Return [X, Y] of the center of cell containing provided text 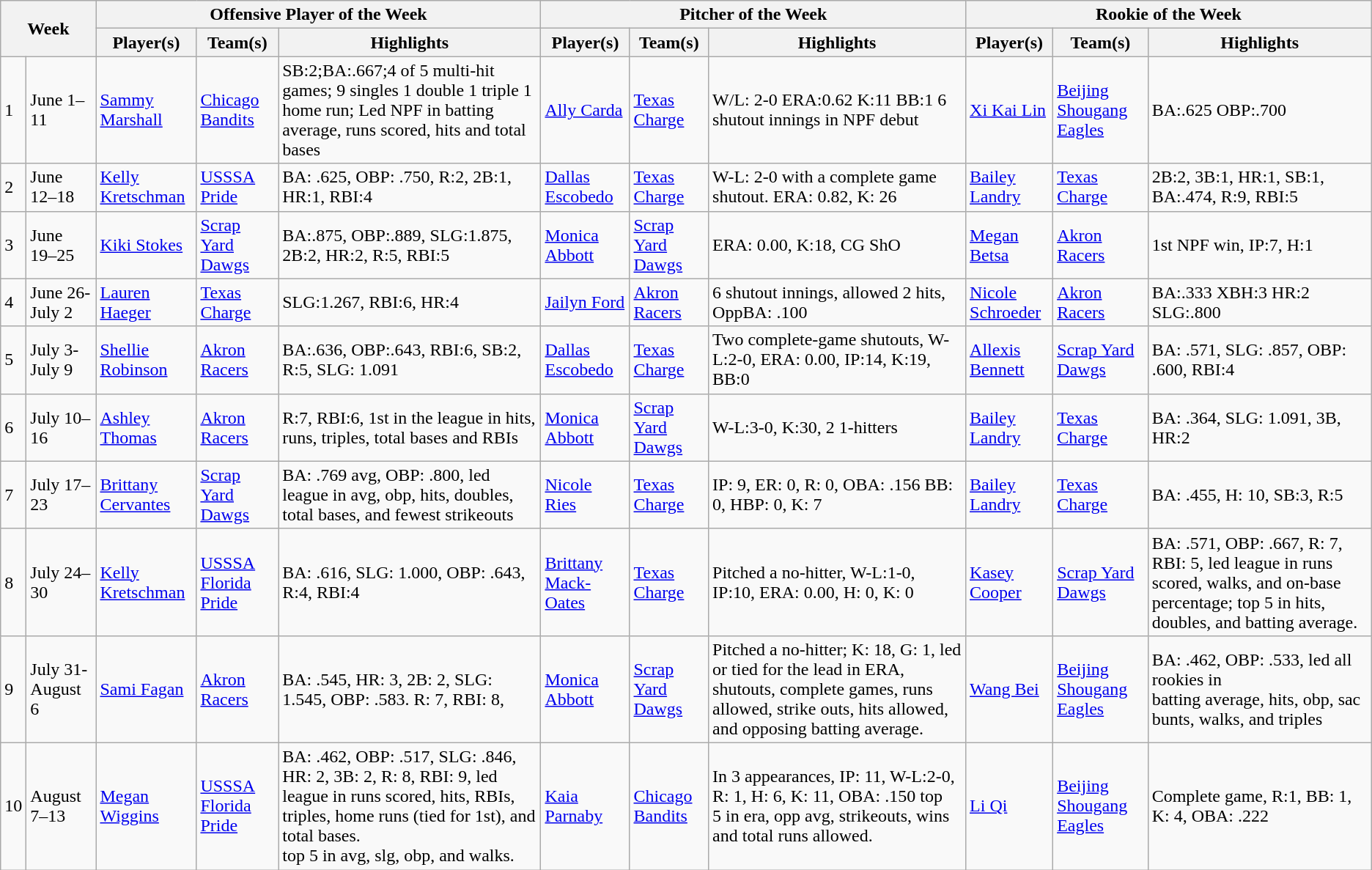
BA:.875, OBP:.889, SLG:1.875, 2B:2, HR:2, R:5, RBI:5 [410, 245]
BA: .545, HR: 3, 2B: 2, SLG: 1.545, OBP: .583. R: 7, RBI: 8, [410, 689]
June 26-July 2 [62, 302]
BA: .625, OBP: .750, R:2, 2B:1, HR:1, RBI:4 [410, 188]
BA:.333 XBH:3 HR:2 SLG:.800 [1259, 302]
Sammy Marshall [147, 110]
Week [48, 29]
Kiki Stokes [147, 245]
Brittany Cervantes [147, 495]
BA: .571, OBP: .667, R: 7, RBI: 5, led league in runs scored, walks, and on-base percentage; top 5 in hits, doubles, and batting average. [1259, 582]
Pitcher of the Week [753, 15]
BA: .455, H: 10, SB:3, R:5 [1259, 495]
Kaia Parnaby [585, 806]
Shellie Robinson [147, 360]
BA: .616, SLG: 1.000, OBP: .643, R:4, RBI:4 [410, 582]
July 10–16 [62, 427]
Pitched a no-hitter, W-L:1-0, IP:10, ERA: 0.00, H: 0, K: 0 [837, 582]
July 3-July 9 [62, 360]
9 [13, 689]
Kasey Cooper [1010, 582]
1 [13, 110]
Xi Kai Lin [1010, 110]
W-L:3-0, K:30, 2 1-hitters [837, 427]
3 [13, 245]
Jailyn Ford [585, 302]
ERA: 0.00, K:18, CG ShO [837, 245]
Brittany Mack-Oates [585, 582]
5 [13, 360]
SLG:1.267, RBI:6, HR:4 [410, 302]
Ashley Thomas [147, 427]
Megan Betsa [1010, 245]
BA:.636, OBP:.643, RBI:6, SB:2, R:5, SLG: 1.091 [410, 360]
BA:.625 OBP:.700 [1259, 110]
July 17–23 [62, 495]
In 3 appearances, IP: 11, W-L:2-0, R: 1, H: 6, K: 11, OBA: .150 top5 in era, opp avg, strikeouts, wins and total runs allowed. [837, 806]
7 [13, 495]
Ally Carda [585, 110]
1st NPF win, IP:7, H:1 [1259, 245]
BA: .364, SLG: 1.091, 3B, HR:2 [1259, 427]
2B:2, 3B:1, HR:1, SB:1, BA:.474, R:9, RBI:5 [1259, 188]
6 shutout innings, allowed 2 hits, OppBA: .100 [837, 302]
Wang Bei [1010, 689]
SB:2;BA:.667;4 of 5 multi-hit games; 9 singles 1 double 1 triple 1 home run; Led NPF in batting average, runs scored, hits and total bases [410, 110]
IP: 9, ER: 0, R: 0, OBA: .156 BB: 0, HBP: 0, K: 7 [837, 495]
Li Qi [1010, 806]
W-L: 2-0 with a complete game shutout. ERA: 0.82, K: 26 [837, 188]
Lauren Haeger [147, 302]
June 12–18 [62, 188]
August 7–13 [62, 806]
Nicole Ries [585, 495]
Sami Fagan [147, 689]
8 [13, 582]
W/L: 2-0 ERA:0.62 K:11 BB:1 6 shutout innings in NPF debut [837, 110]
4 [13, 302]
10 [13, 806]
6 [13, 427]
BA: .462, OBP: .533, led all rookies inbatting average, hits, obp, sac bunts, walks, and triples [1259, 689]
R:7, RBI:6, 1st in the league in hits, runs, triples, total bases and RBIs [410, 427]
Two complete-game shutouts, W-L:2-0, ERA: 0.00, IP:14, K:19, BB:0 [837, 360]
USSSA Pride [237, 188]
June 19–25 [62, 245]
Rookie of the Week [1169, 15]
Nicole Schroeder [1010, 302]
June 1–11 [62, 110]
Offensive Player of the Week [318, 15]
July 31-August 6 [62, 689]
BA: .769 avg, OBP: .800, led league in avg, obp, hits, doubles, total bases, and fewest strikeouts [410, 495]
Complete game, R:1, BB: 1, K: 4, OBA: .222 [1259, 806]
Megan Wiggins [147, 806]
BA: .571, SLG: .857, OBP: .600, RBI:4 [1259, 360]
July 24–30 [62, 582]
2 [13, 188]
Allexis Bennett [1010, 360]
